Return the (X, Y) coordinate for the center point of the cell that contains the specified text.  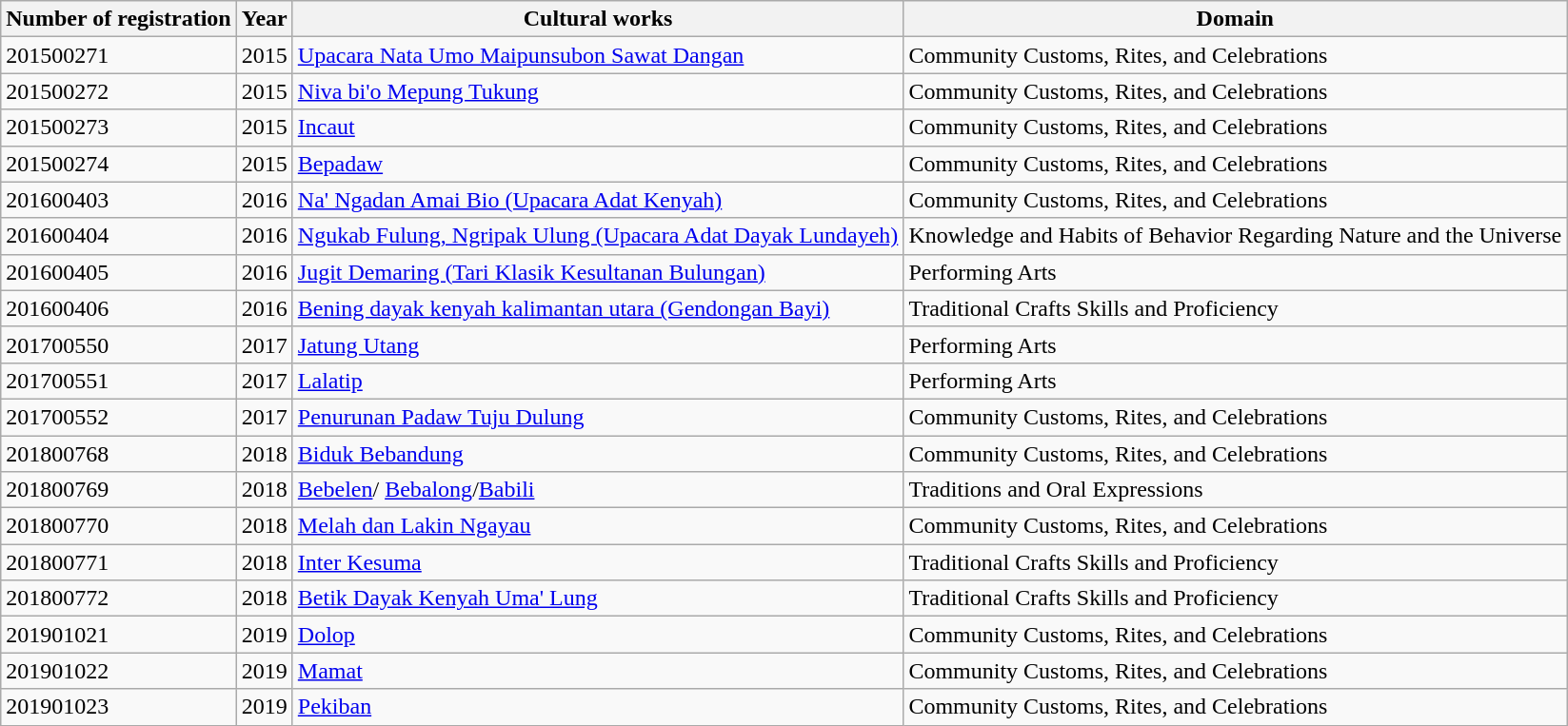
201800768 (118, 454)
201700552 (118, 417)
Lalatip (598, 381)
201600405 (118, 272)
Incaut (598, 128)
Jatung Utang (598, 344)
201901022 (118, 671)
201500273 (118, 128)
201500274 (118, 164)
201800769 (118, 490)
Bepadaw (598, 164)
201500272 (118, 91)
Cultural works (598, 19)
Jugit Demaring (Tari Klasik Kesultanan Bulungan) (598, 272)
Penurunan Padaw Tuju Dulung (598, 417)
201800770 (118, 526)
Niva bi'o Mepung Tukung (598, 91)
201700551 (118, 381)
201600404 (118, 236)
Inter Kesuma (598, 562)
201800772 (118, 598)
201901021 (118, 635)
Mamat (598, 671)
Dolop (598, 635)
201800771 (118, 562)
201600403 (118, 200)
Domain (1236, 19)
Bening dayak kenyah kalimantan utara (Gendongan Bayi) (598, 308)
Upacara Nata Umo Maipunsubon Sawat Dangan (598, 55)
Betik Dayak Kenyah Uma' Lung (598, 598)
Biduk Bebandung (598, 454)
Na' Ngadan Amai Bio (Upacara Adat Kenyah) (598, 200)
Year (265, 19)
201700550 (118, 344)
Ngukab Fulung, Ngripak Ulung (Upacara Adat Dayak Lundayeh) (598, 236)
Knowledge and Habits of Behavior Regarding Nature and the Universe (1236, 236)
Melah dan Lakin Ngayau (598, 526)
Pekiban (598, 707)
Number of registration (118, 19)
201600406 (118, 308)
Traditions and Oral Expressions (1236, 490)
201500271 (118, 55)
Bebelen/ Bebalong/Babili (598, 490)
201901023 (118, 707)
